Provide the (x, y) coordinate of the cell's center where the given text is located.  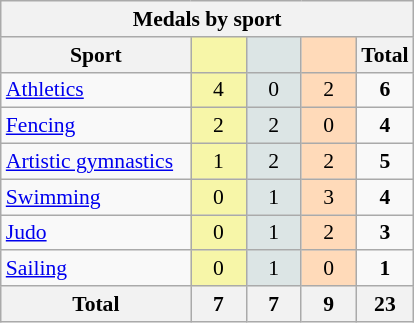
Sailing (96, 269)
6 (384, 90)
Medals by sport (208, 19)
Sport (96, 55)
9 (328, 304)
5 (384, 162)
23 (384, 304)
Athletics (96, 90)
Judo (96, 233)
Artistic gymnastics (96, 162)
Fencing (96, 126)
Swimming (96, 197)
